Extract the (x, y) coordinate from the center of the cell holding the provided text.  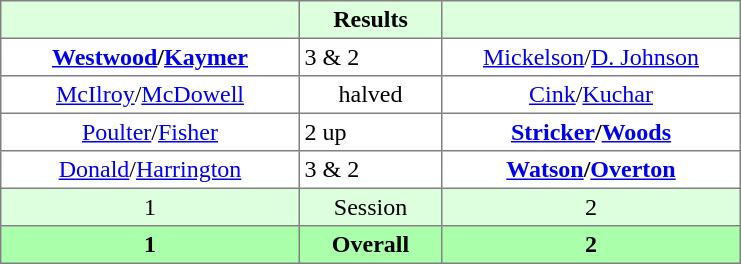
halved (370, 95)
Results (370, 20)
McIlroy/McDowell (150, 95)
Session (370, 207)
Westwood/Kaymer (150, 57)
2 up (370, 132)
Poulter/Fisher (150, 132)
Stricker/Woods (591, 132)
Mickelson/D. Johnson (591, 57)
Overall (370, 245)
Watson/Overton (591, 170)
Cink/Kuchar (591, 95)
Donald/Harrington (150, 170)
